Scan for the cell matching the given text and deliver its [X, Y] coordinate at center. 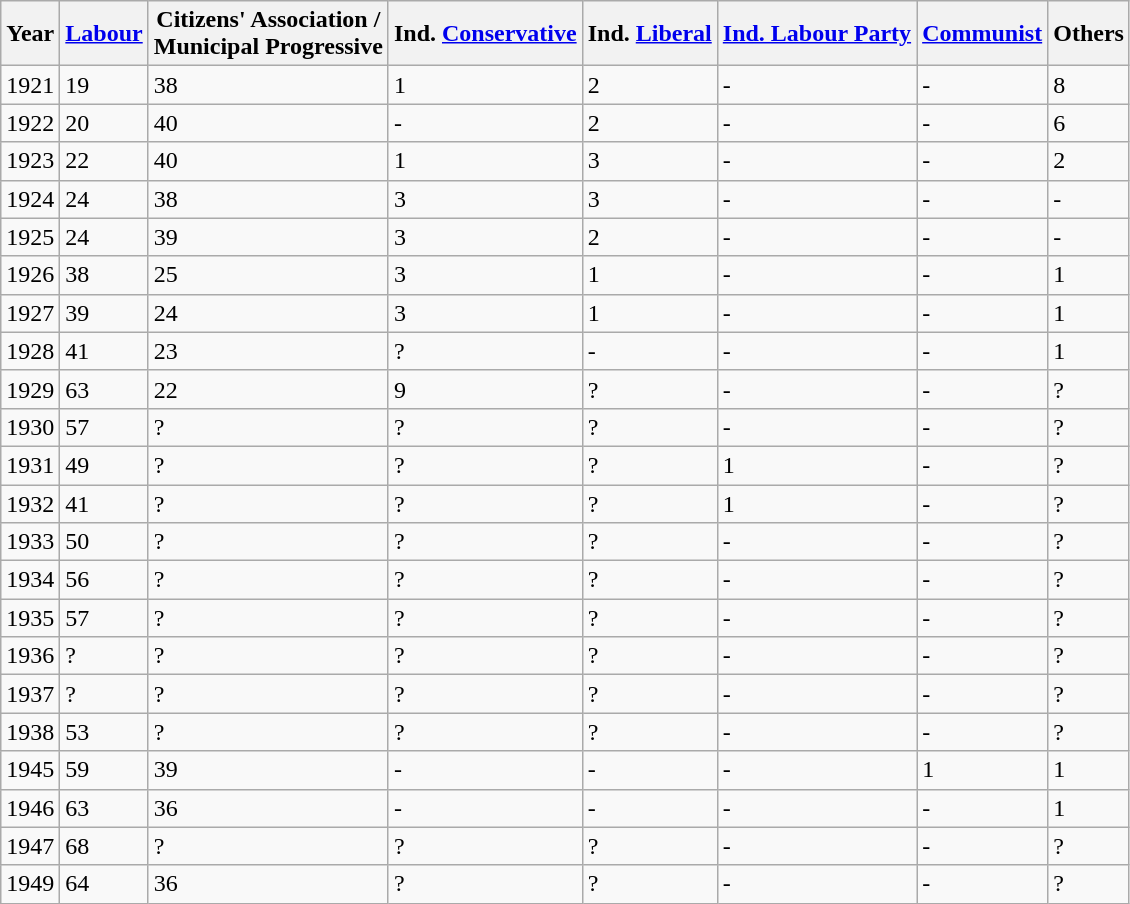
Ind. Conservative [485, 34]
19 [104, 85]
1938 [30, 732]
1923 [30, 161]
56 [104, 580]
1924 [30, 199]
1930 [30, 427]
1935 [30, 618]
Communist [982, 34]
8 [1089, 85]
1945 [30, 770]
50 [104, 542]
1949 [30, 884]
49 [104, 465]
1933 [30, 542]
Ind. Liberal [650, 34]
9 [485, 389]
1931 [30, 465]
Labour [104, 34]
Ind. Labour Party [816, 34]
1922 [30, 123]
1936 [30, 656]
1934 [30, 580]
20 [104, 123]
53 [104, 732]
6 [1089, 123]
1932 [30, 503]
64 [104, 884]
1937 [30, 694]
1928 [30, 351]
1947 [30, 846]
59 [104, 770]
1921 [30, 85]
1929 [30, 389]
Year [30, 34]
Citizens' Association /Municipal Progressive [268, 34]
25 [268, 275]
1925 [30, 237]
68 [104, 846]
23 [268, 351]
1946 [30, 808]
1927 [30, 313]
1926 [30, 275]
Others [1089, 34]
